Find where the given text appears and provide that cell's center as [X, Y] coordinate. 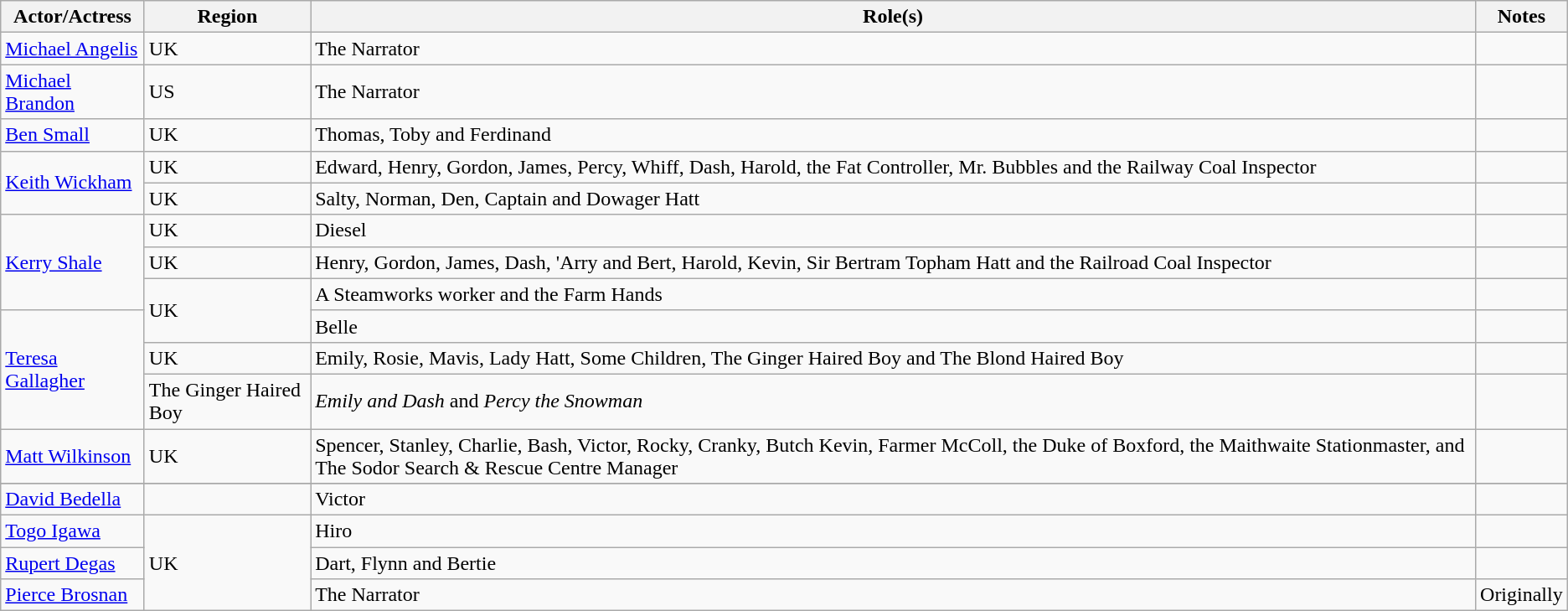
Thomas, Toby and Ferdinand [893, 135]
Notes [1522, 17]
Pierce Brosnan [73, 595]
Belle [893, 326]
Ben Small [73, 135]
Dart, Flynn and Bertie [893, 563]
The Ginger Haired Boy [227, 401]
Actor/Actress [73, 17]
Diesel [893, 230]
US [227, 92]
Togo Igawa [73, 531]
A Steamworks worker and the Farm Hands [893, 294]
Teresa Gallagher [73, 369]
Matt Wilkinson [73, 456]
Henry, Gordon, James, Dash, 'Arry and Bert, Harold, Kevin, Sir Bertram Topham Hatt and the Railroad Coal Inspector [893, 262]
Salty, Norman, Den, Captain and Dowager Hatt [893, 199]
David Bedella [73, 500]
Kerry Shale [73, 262]
Rupert Degas [73, 563]
Michael Angelis [73, 49]
Region [227, 17]
Role(s) [893, 17]
Michael Brandon [73, 92]
Edward, Henry, Gordon, James, Percy, Whiff, Dash, Harold, the Fat Controller, Mr. Bubbles and the Railway Coal Inspector [893, 167]
Keith Wickham [73, 183]
Emily, Rosie, Mavis, Lady Hatt, Some Children, The Ginger Haired Boy and The Blond Haired Boy [893, 358]
Originally [1522, 595]
Emily and Dash and Percy the Snowman [893, 401]
Hiro [893, 531]
Victor [893, 500]
